Capture the cell that displays the provided text and extract its [x, y] central coordinate. 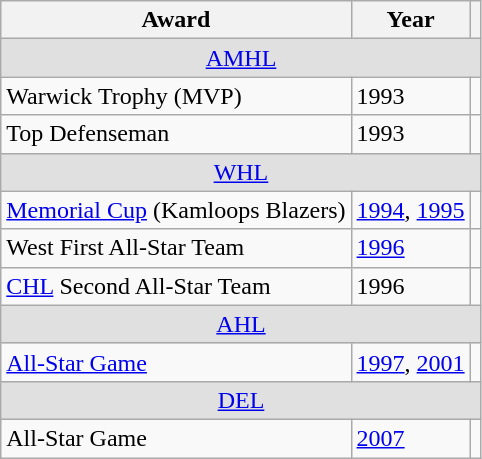
Top Defenseman [176, 134]
1994, 1995 [410, 210]
Year [410, 20]
Memorial Cup (Kamloops Blazers) [176, 210]
2007 [410, 438]
CHL Second All-Star Team [176, 286]
DEL [241, 400]
Warwick Trophy (MVP) [176, 96]
Award [176, 20]
AHL [241, 324]
West First All-Star Team [176, 248]
1997, 2001 [410, 362]
AMHL [241, 58]
WHL [241, 172]
